Return (x, y) of the center of cell containing provided text 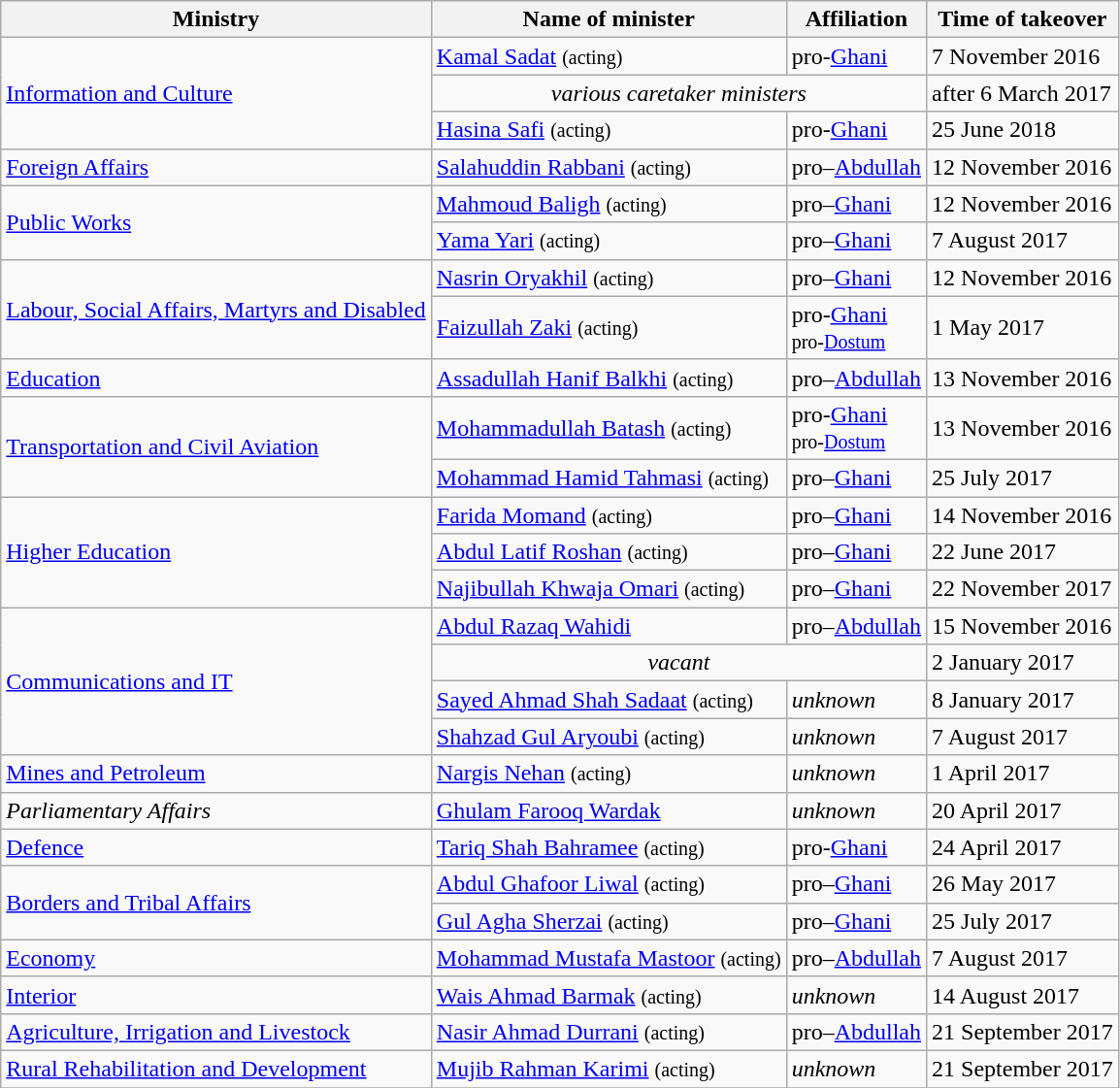
Abdul Razaq Wahidi (609, 626)
15 November 2016 (1023, 626)
Parliamentary Affairs (216, 810)
Economy (216, 958)
Time of takeover (1023, 19)
Wais Ahmad Barmak (acting) (609, 995)
Najibullah Khwaja Omari (acting) (609, 589)
Mujib Rahman Karimi (acting) (609, 1069)
1 April 2017 (1023, 774)
25 June 2018 (1023, 130)
Mohammad Hamid Tahmasi (acting) (609, 478)
24 April 2017 (1023, 847)
Nasrin Oryakhil (acting) (609, 278)
Abdul Latif Roshan (acting) (609, 552)
Yama Yari (acting) (609, 241)
Name of minister (609, 19)
Shahzad Gul Aryoubi (acting) (609, 737)
Mines and Petroleum (216, 774)
Foreign Affairs (216, 167)
1 May 2017 (1023, 328)
Hasina Safi (acting) (609, 130)
Mohammadullah Batash (acting) (609, 427)
20 April 2017 (1023, 810)
Mohammad Mustafa Mastoor (acting) (609, 958)
14 August 2017 (1023, 995)
Mahmoud Baligh (acting) (609, 204)
Interior (216, 995)
Public Works (216, 222)
14 November 2016 (1023, 515)
7 November 2016 (1023, 56)
Defence (216, 847)
Nasir Ahmad Durrani (acting) (609, 1032)
Gul Agha Sherzai (acting) (609, 921)
Labour, Social Affairs, Martyrs and Disabled (216, 309)
Agriculture, Irrigation and Livestock (216, 1032)
Abdul Ghafoor Liwal (acting) (609, 884)
Borders and Tribal Affairs (216, 903)
Education (216, 378)
Higher Education (216, 552)
Ghulam Farooq Wardak (609, 810)
2 January 2017 (1023, 663)
Affiliation (856, 19)
22 June 2017 (1023, 552)
8 January 2017 (1023, 700)
Rural Rehabilitation and Development (216, 1069)
various caretaker ministers (678, 93)
22 November 2017 (1023, 589)
Tariq Shah Bahramee (acting) (609, 847)
Sayed Ahmad Shah Sadaat (acting) (609, 700)
vacant (678, 663)
26 May 2017 (1023, 884)
Kamal Sadat (acting) (609, 56)
Nargis Nehan (acting) (609, 774)
Information and Culture (216, 93)
Communications and IT (216, 681)
Faizullah Zaki (acting) (609, 328)
Ministry (216, 19)
Farida Momand (acting) (609, 515)
Assadullah Hanif Balkhi (acting) (609, 378)
Transportation and Civil Aviation (216, 446)
Salahuddin Rabbani (acting) (609, 167)
after 6 March 2017 (1023, 93)
